Search for the cell housing the specified text and yield its [x, y] center coordinate. 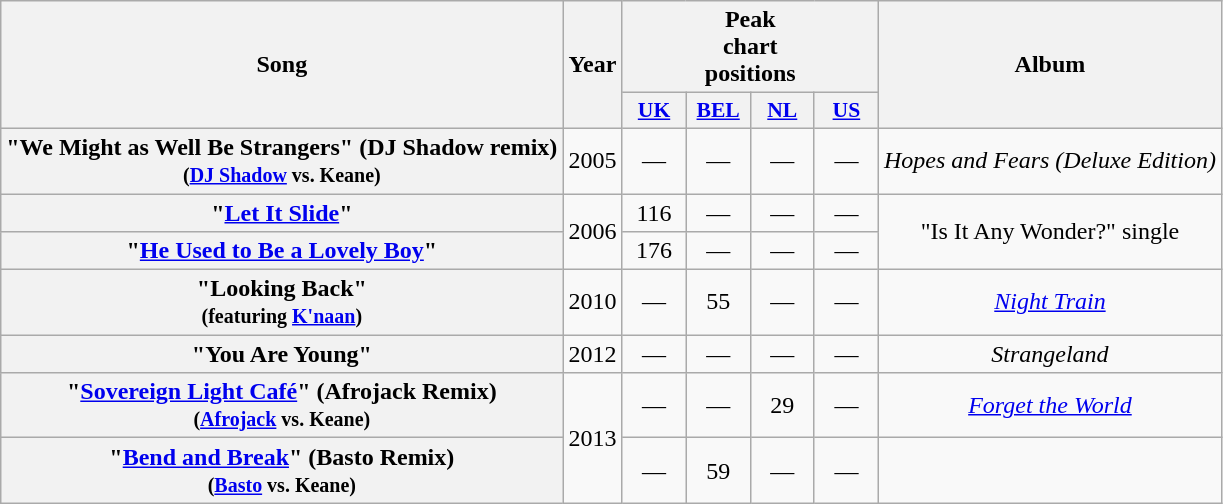
29 [782, 406]
59 [718, 470]
"Is It Any Wonder?" single [1050, 232]
Strangeland [1050, 354]
Hopes and Fears (Deluxe Edition) [1050, 160]
"Let It Slide" [282, 213]
116 [654, 213]
"He Used to Be a Lovely Boy" [282, 251]
176 [654, 251]
Peakchartpositions [750, 47]
"Sovereign Light Café" (Afrojack Remix) (Afrojack vs. Keane) [282, 406]
2012 [592, 354]
55 [718, 302]
2005 [592, 160]
Album [1050, 65]
Year [592, 65]
2013 [592, 438]
"Looking Back" (featuring K'naan) [282, 302]
UK [654, 111]
"Bend and Break" (Basto Remix) (Basto vs. Keane) [282, 470]
Night Train [1050, 302]
NL [782, 111]
2006 [592, 232]
Forget the World [1050, 406]
US [846, 111]
BEL [718, 111]
2010 [592, 302]
"You Are Young" [282, 354]
"We Might as Well Be Strangers" (DJ Shadow remix)(DJ Shadow vs. Keane) [282, 160]
Song [282, 65]
